Return the [X, Y] coordinate for the center point of the cell that contains the specified text.  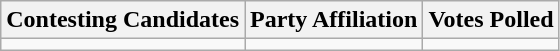
Contesting Candidates [123, 20]
Party Affiliation [334, 20]
Votes Polled [491, 20]
